For the text-containing cell, return its midpoint in [x, y] coordinate format. 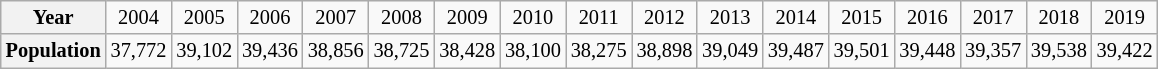
38,100 [533, 51]
2018 [1059, 17]
39,049 [730, 51]
38,428 [467, 51]
2005 [204, 17]
2009 [467, 17]
2006 [270, 17]
2008 [402, 17]
2012 [665, 17]
2007 [336, 17]
2014 [796, 17]
2016 [928, 17]
38,725 [402, 51]
38,898 [665, 51]
38,856 [336, 51]
39,448 [928, 51]
39,436 [270, 51]
2017 [993, 17]
2019 [1125, 17]
Population [54, 51]
2015 [862, 17]
2004 [139, 17]
2013 [730, 17]
39,357 [993, 51]
38,275 [599, 51]
39,422 [1125, 51]
39,487 [796, 51]
37,772 [139, 51]
2011 [599, 17]
39,102 [204, 51]
39,501 [862, 51]
2010 [533, 17]
39,538 [1059, 51]
Year [54, 17]
